Return the [X, Y] coordinate for the center point of the cell that contains the specified text.  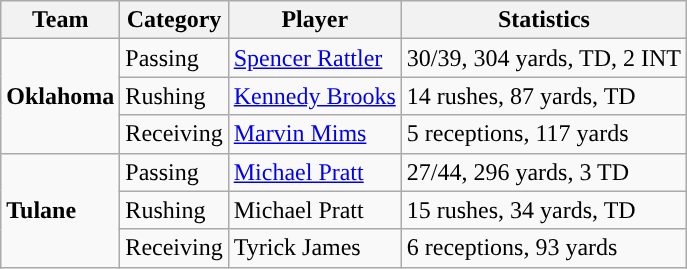
Spencer Rattler [314, 58]
Tyrick James [314, 248]
Category [174, 20]
Kennedy Brooks [314, 96]
30/39, 304 yards, TD, 2 INT [544, 58]
6 receptions, 93 yards [544, 248]
Player [314, 20]
Team [60, 20]
Marvin Mims [314, 134]
5 receptions, 117 yards [544, 134]
27/44, 296 yards, 3 TD [544, 172]
15 rushes, 34 yards, TD [544, 210]
Tulane [60, 210]
Statistics [544, 20]
14 rushes, 87 yards, TD [544, 96]
Oklahoma [60, 96]
